From the cell containing the given text, extract its center point as [X, Y] coordinate. 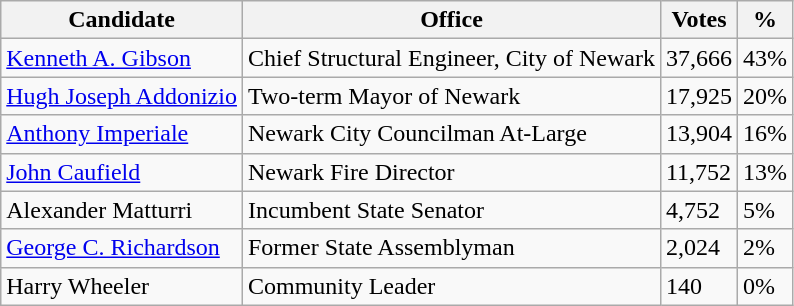
Harry Wheeler [122, 286]
Incumbent State Senator [451, 210]
4,752 [698, 210]
13,904 [698, 134]
Chief Structural Engineer, City of Newark [451, 58]
16% [766, 134]
Hugh Joseph Addonizio [122, 96]
Votes [698, 20]
Newark Fire Director [451, 172]
20% [766, 96]
Two-term Mayor of Newark [451, 96]
John Caufield [122, 172]
% [766, 20]
11,752 [698, 172]
2,024 [698, 248]
17,925 [698, 96]
Office [451, 20]
140 [698, 286]
0% [766, 286]
43% [766, 58]
Candidate [122, 20]
George C. Richardson [122, 248]
Kenneth A. Gibson [122, 58]
13% [766, 172]
Former State Assemblyman [451, 248]
Alexander Matturri [122, 210]
Newark City Councilman At-Large [451, 134]
Community Leader [451, 286]
5% [766, 210]
37,666 [698, 58]
2% [766, 248]
Anthony Imperiale [122, 134]
